Capture the cell that displays the provided text and extract its [x, y] central coordinate. 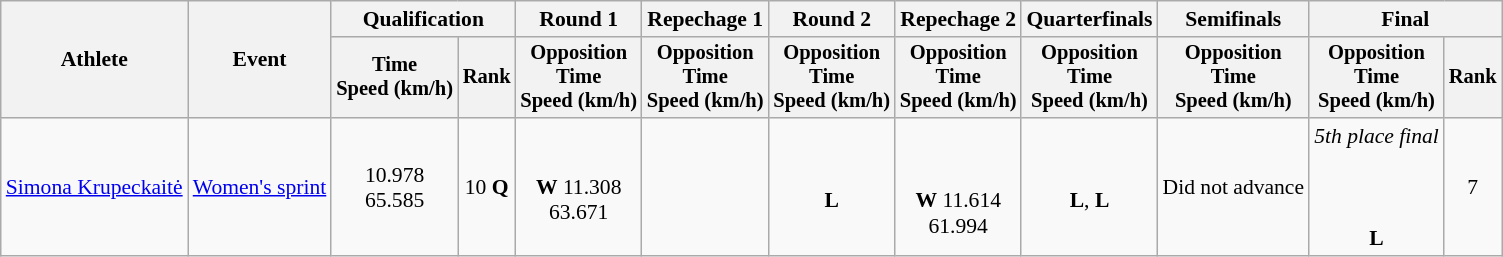
Round 2 [832, 19]
L, L [1089, 187]
Repechage 2 [958, 19]
Women's sprint [260, 187]
L [832, 187]
Qualification [423, 19]
10.97865.585 [394, 187]
TimeSpeed (km/h) [394, 78]
Athlete [94, 60]
10 Q [487, 187]
W 11.30863.671 [578, 187]
Did not advance [1234, 187]
Quarterfinals [1089, 19]
Repechage 1 [706, 19]
Final [1405, 19]
Semifinals [1234, 19]
7 [1473, 187]
Simona Krupeckaitė [94, 187]
Event [260, 60]
5th place finalL [1376, 187]
W 11.61461.994 [958, 187]
Round 1 [578, 19]
